Identify which cell holds the provided text, then report its (x, y) central coordinate. 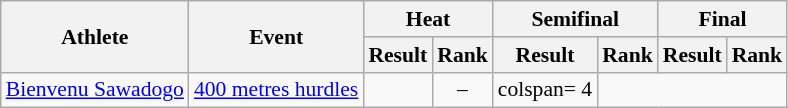
– (462, 90)
Final (722, 19)
Semifinal (576, 19)
Athlete (95, 36)
400 metres hurdles (276, 90)
colspan= 4 (545, 90)
Heat (428, 19)
Event (276, 36)
Bienvenu Sawadogo (95, 90)
